Return the (X, Y) coordinate for the center point of the cell that contains the specified text.  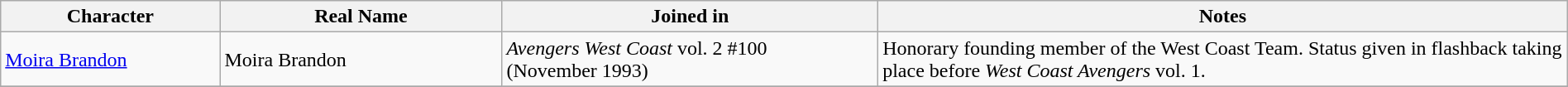
Honorary founding member of the West Coast Team. Status given in flashback taking place before West Coast Avengers vol. 1. (1223, 60)
Character (111, 17)
Notes (1223, 17)
Joined in (690, 17)
Avengers West Coast vol. 2 #100 (November 1993) (690, 60)
Real Name (361, 17)
